Find where the given text appears and provide that cell's center as (X, Y) coordinate. 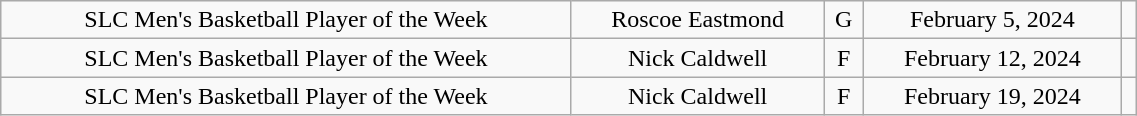
February 19, 2024 (992, 96)
Roscoe Eastmond (698, 20)
February 5, 2024 (992, 20)
G (844, 20)
February 12, 2024 (992, 58)
